Return the [x, y] coordinate for the center point of the cell that contains the specified text.  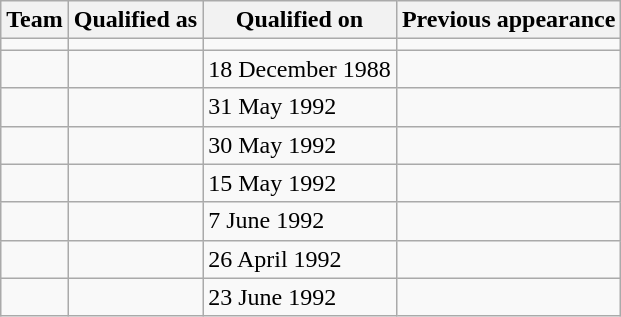
7 June 1992 [300, 221]
23 June 1992 [300, 297]
30 May 1992 [300, 145]
Qualified on [300, 20]
Team [35, 20]
Qualified as [135, 20]
31 May 1992 [300, 107]
Previous appearance [508, 20]
26 April 1992 [300, 259]
15 May 1992 [300, 183]
18 December 1988 [300, 69]
